Find where the given text appears and provide that cell's center as (X, Y) coordinate. 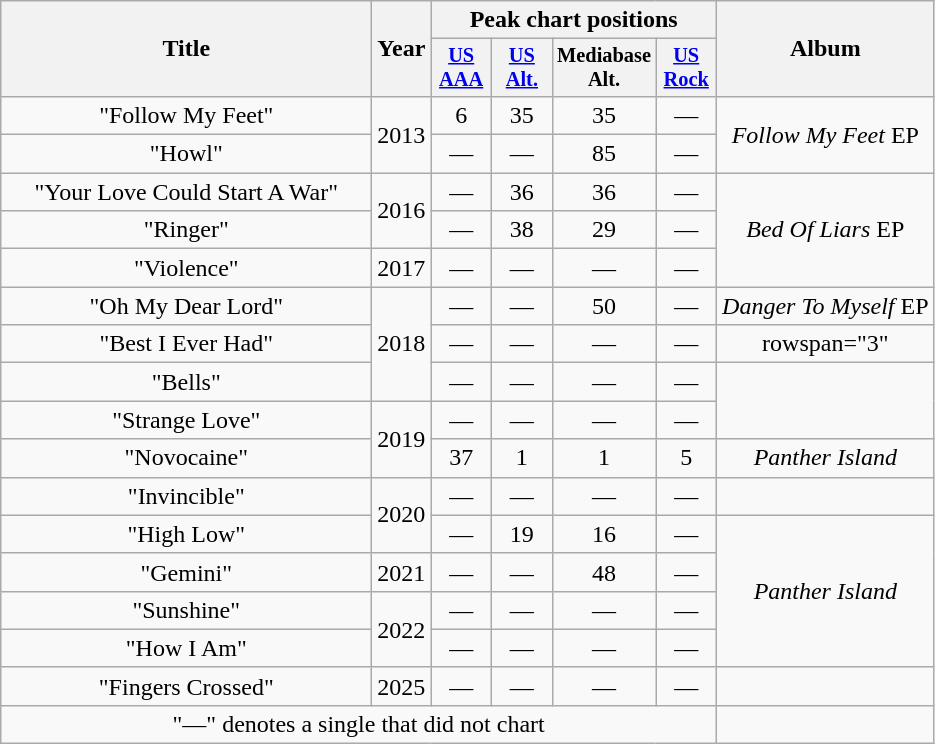
USAAA (462, 68)
Title (186, 49)
"Your Love Could Start A War" (186, 192)
5 (686, 458)
"Bells" (186, 382)
2019 (402, 439)
85 (604, 154)
2025 (402, 686)
Year (402, 49)
2021 (402, 572)
"How I Am" (186, 648)
Peak chart positions (574, 20)
USRock (686, 68)
2018 (402, 344)
29 (604, 230)
2020 (402, 515)
Follow My Feet EP (826, 134)
2016 (402, 211)
Mediabase Alt. (604, 68)
16 (604, 534)
"High Low" (186, 534)
48 (604, 572)
"Novocaine" (186, 458)
2022 (402, 629)
Bed Of Liars EP (826, 230)
38 (522, 230)
2013 (402, 134)
rowspan="3" (826, 344)
"Violence" (186, 268)
Danger To Myself EP (826, 306)
"Sunshine" (186, 610)
"Gemini" (186, 572)
37 (462, 458)
USAlt. (522, 68)
"Howl" (186, 154)
"Follow My Feet" (186, 115)
6 (462, 115)
"Ringer" (186, 230)
"—" denotes a single that did not chart (359, 724)
50 (604, 306)
"Strange Love" (186, 420)
"Invincible" (186, 496)
Album (826, 49)
19 (522, 534)
2017 (402, 268)
"Best I Ever Had" (186, 344)
"Oh My Dear Lord" (186, 306)
"Fingers Crossed" (186, 686)
